From the cell containing the given text, extract its center point as [X, Y] coordinate. 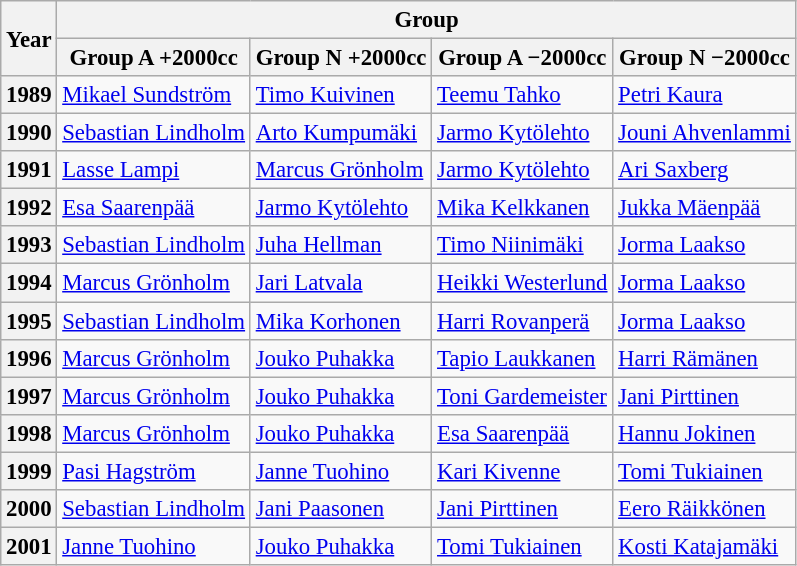
Group A +2000cc [154, 58]
1991 [29, 170]
Teemu Tahko [522, 95]
1994 [29, 283]
Heikki Westerlund [522, 283]
Mikael Sundström [154, 95]
Harri Rämänen [704, 358]
2000 [29, 509]
Pasi Hagström [154, 471]
Lasse Lampi [154, 170]
1989 [29, 95]
1990 [29, 133]
Jani Paasonen [340, 509]
1999 [29, 471]
Kari Kivenne [522, 471]
Group A −2000cc [522, 58]
Eero Räikkönen [704, 509]
Jari Latvala [340, 283]
Group N +2000cc [340, 58]
Group N −2000cc [704, 58]
Kosti Katajamäki [704, 546]
1993 [29, 245]
1992 [29, 208]
Group [426, 20]
1996 [29, 358]
Timo Niinimäki [522, 245]
1998 [29, 433]
Mika Korhonen [340, 321]
Mika Kelkkanen [522, 208]
Year [29, 38]
Petri Kaura [704, 95]
1997 [29, 396]
Arto Kumpumäki [340, 133]
1995 [29, 321]
Juha Hellman [340, 245]
Hannu Jokinen [704, 433]
Timo Kuivinen [340, 95]
Ari Saxberg [704, 170]
Jukka Mäenpää [704, 208]
2001 [29, 546]
Jouni Ahvenlammi [704, 133]
Toni Gardemeister [522, 396]
Harri Rovanperä [522, 321]
Tapio Laukkanen [522, 358]
